Locate the cell with the specified text and output its [x, y] center coordinate. 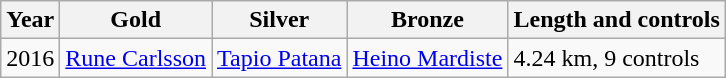
Bronze [428, 20]
Heino Mardiste [428, 58]
Silver [280, 20]
Tapio Patana [280, 58]
2016 [30, 58]
Year [30, 20]
Length and controls [616, 20]
4.24 km, 9 controls [616, 58]
Rune Carlsson [136, 58]
Gold [136, 20]
